Output the (x, y) coordinate of the center of the cell containing the given text.  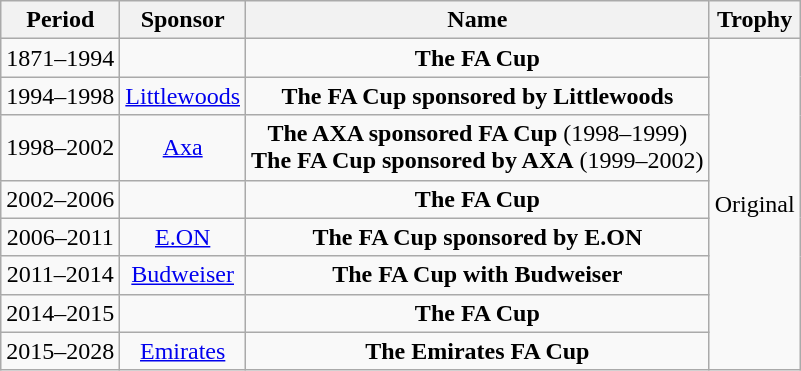
E.ON (183, 237)
The FA Cup with Budweiser (478, 275)
Original (754, 205)
Axa (183, 148)
2002–2006 (60, 199)
1994–1998 (60, 96)
Period (60, 20)
2014–2015 (60, 313)
2006–2011 (60, 237)
Littlewoods (183, 96)
2011–2014 (60, 275)
1871–1994 (60, 58)
The FA Cup sponsored by Littlewoods (478, 96)
The Emirates FA Cup (478, 351)
1998–2002 (60, 148)
The AXA sponsored FA Cup (1998–1999)The FA Cup sponsored by AXA (1999–2002) (478, 148)
Trophy (754, 20)
Sponsor (183, 20)
The FA Cup sponsored by E.ON (478, 237)
Emirates (183, 351)
2015–2028 (60, 351)
Budweiser (183, 275)
Name (478, 20)
